For the text-containing cell, return its midpoint in (X, Y) coordinate format. 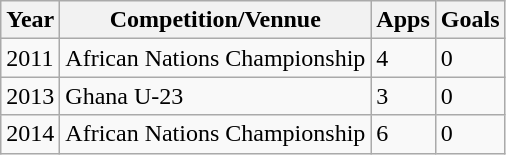
Apps (403, 20)
2013 (30, 96)
3 (403, 96)
Year (30, 20)
4 (403, 58)
2011 (30, 58)
Ghana U-23 (216, 96)
Goals (470, 20)
Competition/Vennue (216, 20)
6 (403, 134)
2014 (30, 134)
